Pinpoint the cell where the given text exists, returning its (x, y) midpoint coordinate. 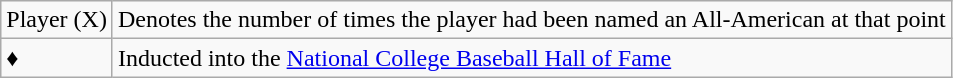
Denotes the number of times the player had been named an All-American at that point (532, 20)
Player (X) (57, 20)
♦ (57, 58)
Inducted into the National College Baseball Hall of Fame (532, 58)
